Extract the [x, y] coordinate from the center of the cell holding the provided text.  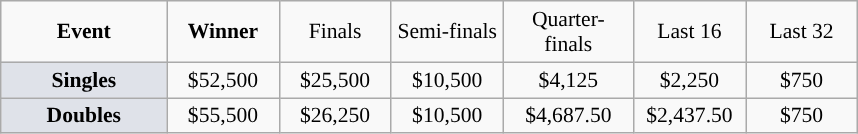
Winner [223, 32]
$4,687.50 [568, 116]
$55,500 [223, 116]
$4,125 [568, 80]
Event [84, 32]
Last 16 [689, 32]
Singles [84, 80]
Finals [335, 32]
Last 32 [802, 32]
Doubles [84, 116]
$2,250 [689, 80]
$25,500 [335, 80]
$52,500 [223, 80]
Quarter-finals [568, 32]
$26,250 [335, 116]
$2,437.50 [689, 116]
Semi-finals [447, 32]
